Provide the (x, y) coordinate of the cell's center where the given text is located.  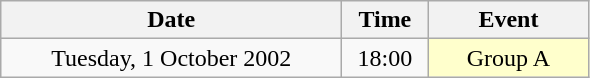
Tuesday, 1 October 2002 (172, 58)
Time (385, 20)
Group A (508, 58)
18:00 (385, 58)
Date (172, 20)
Event (508, 20)
